Output the [x, y] coordinate of the center of the cell containing the given text.  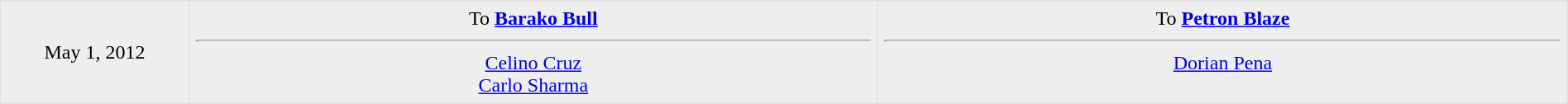
To Petron BlazeDorian Pena [1223, 52]
May 1, 2012 [94, 52]
To Barako BullCelino CruzCarlo Sharma [533, 52]
